Provide the (x, y) coordinate of the cell's center where the given text is located.  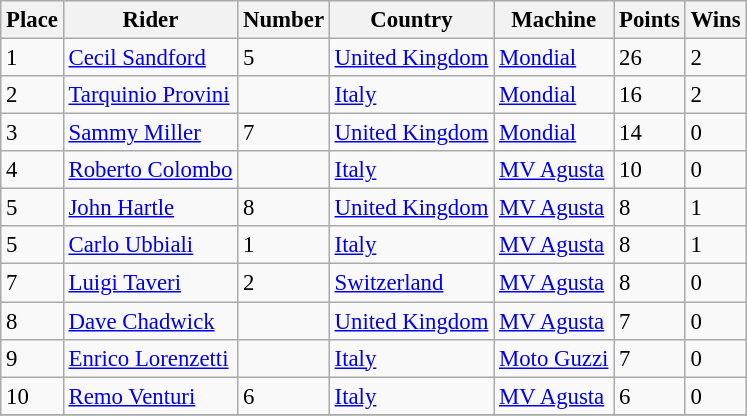
16 (650, 95)
14 (650, 133)
Enrico Lorenzetti (150, 358)
4 (32, 170)
Points (650, 20)
Roberto Colombo (150, 170)
Carlo Ubbiali (150, 245)
Luigi Taveri (150, 283)
9 (32, 358)
26 (650, 58)
3 (32, 133)
Moto Guzzi (554, 358)
Tarquinio Provini (150, 95)
Cecil Sandford (150, 58)
Rider (150, 20)
Switzerland (411, 283)
Number (284, 20)
Remo Venturi (150, 396)
Sammy Miller (150, 133)
Machine (554, 20)
Wins (716, 20)
Country (411, 20)
Dave Chadwick (150, 321)
Place (32, 20)
John Hartle (150, 208)
